Provide the [x, y] coordinate of the cell's center where the given text is located.  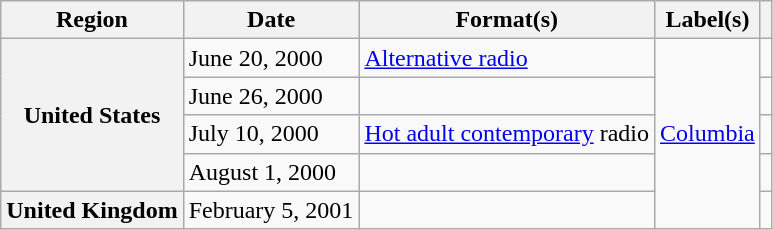
Format(s) [507, 20]
Hot adult contemporary radio [507, 134]
United Kingdom [92, 210]
Date [271, 20]
July 10, 2000 [271, 134]
Label(s) [708, 20]
Columbia [708, 134]
United States [92, 115]
February 5, 2001 [271, 210]
June 26, 2000 [271, 96]
August 1, 2000 [271, 172]
Alternative radio [507, 58]
June 20, 2000 [271, 58]
Region [92, 20]
